From the cell containing the given text, extract its center point as [X, Y] coordinate. 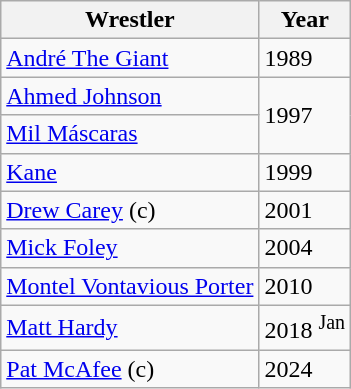
Mick Foley [130, 248]
1999 [305, 172]
Ahmed Johnson [130, 96]
Pat McAfee (c) [130, 369]
Year [305, 20]
Kane [130, 172]
1997 [305, 115]
Drew Carey (c) [130, 210]
2018 Jan [305, 328]
1989 [305, 58]
Wrestler [130, 20]
Montel Vontavious Porter [130, 286]
2004 [305, 248]
2001 [305, 210]
2010 [305, 286]
Matt Hardy [130, 328]
2024 [305, 369]
Mil Máscaras [130, 134]
André The Giant [130, 58]
